Provide the [x, y] coordinate of the cell's center where the given text is located.  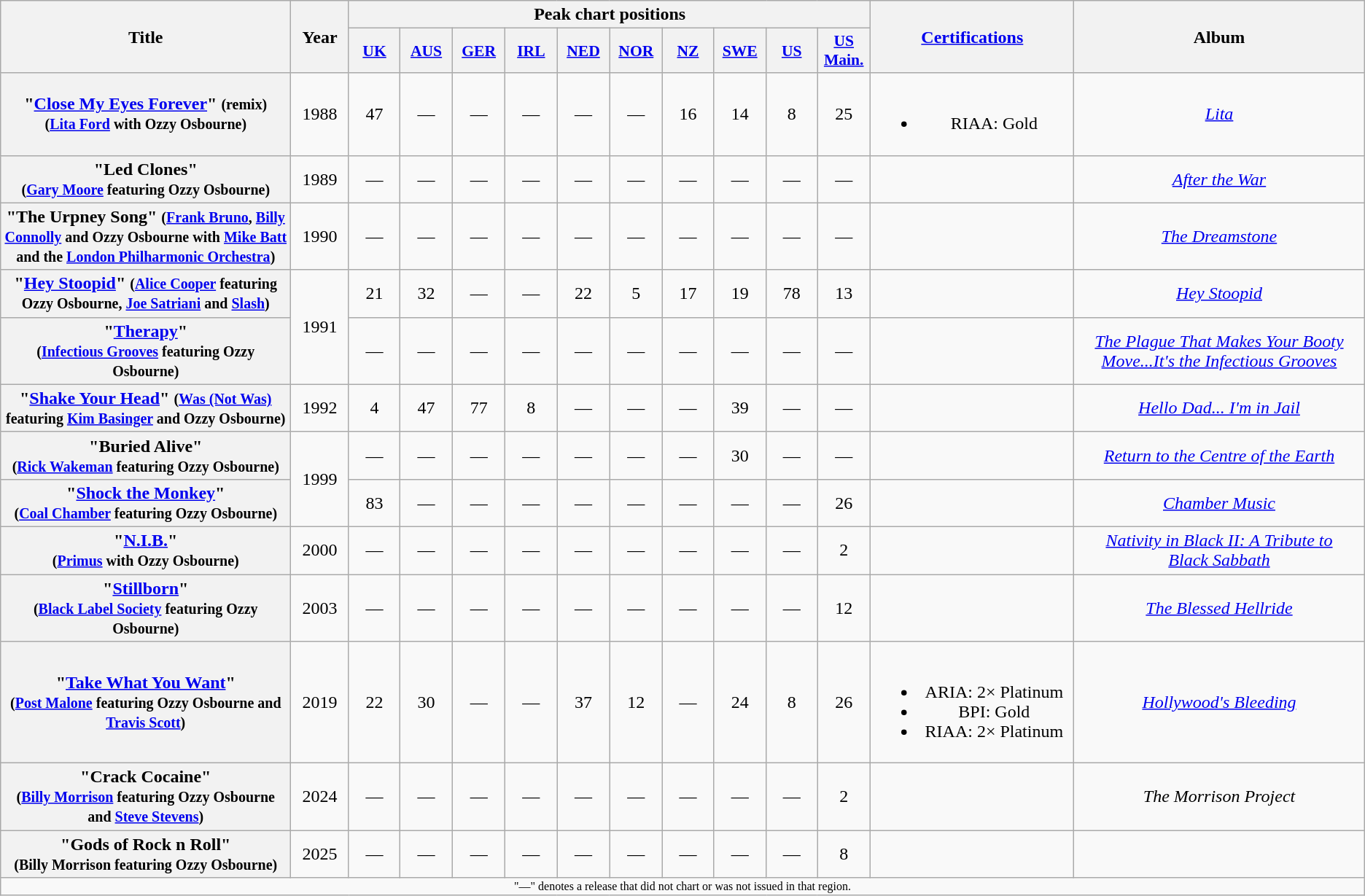
GER [478, 51]
2000 [320, 550]
16 [688, 114]
NOR [636, 51]
83 [374, 503]
21 [374, 293]
The Plague That Makes Your BootyMove...It's the Infectious Grooves [1219, 351]
SWE [739, 51]
Lita [1219, 114]
Title [146, 36]
Year [320, 36]
32 [427, 293]
NZ [688, 51]
Chamber Music [1219, 503]
The Blessed Hellride [1219, 608]
"N.I.B."(Primus with Ozzy Osbourne) [146, 550]
Return to the Centre of the Earth [1219, 455]
5 [636, 293]
"Take What You Want"(Post Malone featuring Ozzy Osbourne and Travis Scott) [146, 703]
After the War [1219, 179]
Album [1219, 36]
1991 [320, 327]
1988 [320, 114]
Peak chart positions [610, 15]
AUS [427, 51]
IRL [531, 51]
NED [583, 51]
"Therapy"(Infectious Grooves featuring Ozzy Osbourne) [146, 351]
Nativity in Black II: A Tribute toBlack Sabbath [1219, 550]
1992 [320, 408]
"Shake Your Head" (Was (Not Was)featuring Kim Basinger and Ozzy Osbourne) [146, 408]
78 [792, 293]
UK [374, 51]
"Hey Stoopid" (Alice Cooper featuringOzzy Osbourne, Joe Satriani and Slash) [146, 293]
"Gods of Rock n Roll"(Billy Morrison featuring Ozzy Osbourne) [146, 854]
2025 [320, 854]
39 [739, 408]
Hey Stoopid [1219, 293]
"Close My Eyes Forever" (remix)(Lita Ford with Ozzy Osbourne) [146, 114]
Hollywood's Bleeding [1219, 703]
17 [688, 293]
RIAA: Gold [973, 114]
"Shock the Monkey"(Coal Chamber featuring Ozzy Osbourne) [146, 503]
19 [739, 293]
77 [478, 408]
"Led Clones"(Gary Moore featuring Ozzy Osbourne) [146, 179]
2019 [320, 703]
2003 [320, 608]
Certifications [973, 36]
The Dreamstone [1219, 236]
25 [843, 114]
"—" denotes a release that did not chart or was not issued in that region. [682, 887]
ARIA: 2× PlatinumBPI: GoldRIAA: 2× Platinum [973, 703]
"The Urpney Song" (Frank Bruno, BillyConnolly and Ozzy Osbourne with Mike Battand the London Philharmonic Orchestra) [146, 236]
"Buried Alive"(Rick Wakeman featuring Ozzy Osbourne) [146, 455]
14 [739, 114]
Hello Dad... I'm in Jail [1219, 408]
24 [739, 703]
"Stillborn"(Black Label Society featuring Ozzy Osbourne) [146, 608]
2024 [320, 797]
1999 [320, 479]
1989 [320, 179]
1990 [320, 236]
The Morrison Project [1219, 797]
"Crack Cocaine"(Billy Morrison featuring Ozzy Osbourne and Steve Stevens) [146, 797]
4 [374, 408]
USMain. [843, 51]
US [792, 51]
13 [843, 293]
37 [583, 703]
